Detect which cell encompasses the target text, then output its (x, y) center coordinate. 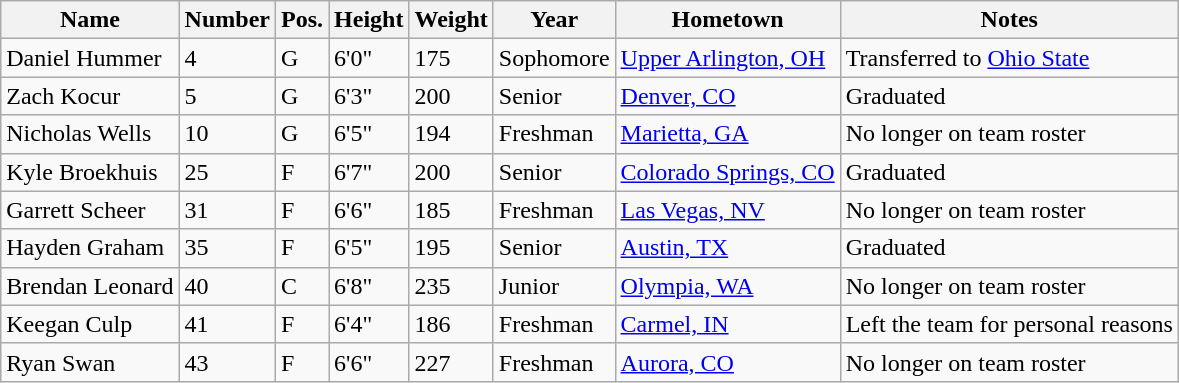
185 (451, 210)
Kyle Broekhuis (90, 172)
Left the team for personal reasons (1009, 324)
Year (554, 20)
235 (451, 286)
194 (451, 134)
Height (369, 20)
186 (451, 324)
175 (451, 58)
41 (227, 324)
Weight (451, 20)
Colorado Springs, CO (728, 172)
Denver, CO (728, 96)
6'8" (369, 286)
6'4" (369, 324)
Pos. (302, 20)
4 (227, 58)
6'3" (369, 96)
227 (451, 362)
C (302, 286)
Transferred to Ohio State (1009, 58)
Hayden Graham (90, 248)
Las Vegas, NV (728, 210)
31 (227, 210)
Ryan Swan (90, 362)
Olympia, WA (728, 286)
Hometown (728, 20)
Name (90, 20)
40 (227, 286)
25 (227, 172)
Sophomore (554, 58)
Number (227, 20)
Brendan Leonard (90, 286)
Marietta, GA (728, 134)
Daniel Hummer (90, 58)
Notes (1009, 20)
Carmel, IN (728, 324)
10 (227, 134)
Keegan Culp (90, 324)
5 (227, 96)
Garrett Scheer (90, 210)
6'0" (369, 58)
Austin, TX (728, 248)
Zach Kocur (90, 96)
Junior (554, 286)
Nicholas Wells (90, 134)
43 (227, 362)
Aurora, CO (728, 362)
35 (227, 248)
Upper Arlington, OH (728, 58)
6'7" (369, 172)
195 (451, 248)
